Determine the (X, Y) coordinate at the center of the cell enclosing the given text.  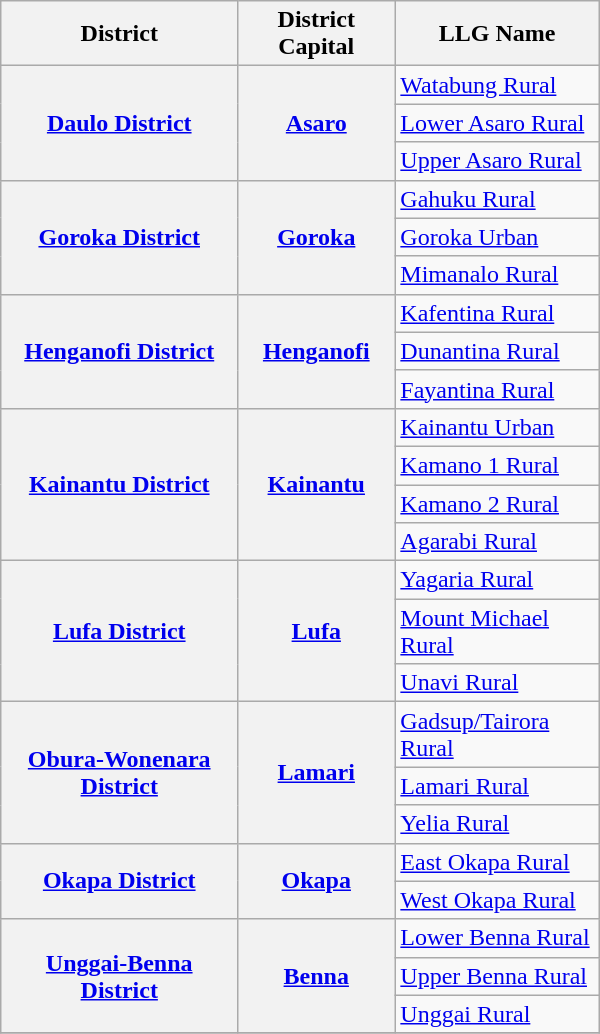
Unggai-Benna District (120, 976)
Benna (316, 976)
Henganofi District (120, 351)
Obura-Wonenara District (120, 772)
Goroka Urban (497, 237)
Kainantu (316, 484)
East Okapa Rural (497, 862)
Gahuku Rural (497, 199)
Dunantina Rural (497, 351)
Lower Asaro Rural (497, 123)
Fayantina Rural (497, 389)
Okapa (316, 881)
Yelia Rural (497, 824)
Kamano 1 Rural (497, 465)
Upper Asaro Rural (497, 161)
Agarabi Rural (497, 542)
Kainantu Urban (497, 427)
Kamano 2 Rural (497, 503)
Yagaria Rural (497, 580)
Daulo District (120, 123)
Watabung Rural (497, 85)
Goroka (316, 237)
Kainantu District (120, 484)
Unggai Rural (497, 1014)
Upper Benna Rural (497, 976)
Lufa (316, 632)
West Okapa Rural (497, 900)
District Capital (316, 34)
Okapa District (120, 881)
Lufa District (120, 632)
Unavi Rural (497, 683)
Mimanalo Rural (497, 275)
Lamari Rural (497, 786)
Asaro (316, 123)
Mount Michael Rural (497, 632)
Kafentina Rural (497, 313)
Henganofi (316, 351)
Goroka District (120, 237)
LLG Name (497, 34)
Lower Benna Rural (497, 938)
District (120, 34)
Gadsup/Tairora Rural (497, 734)
Lamari (316, 772)
